Provide the [X, Y] coordinate of the cell's center where the given text is located.  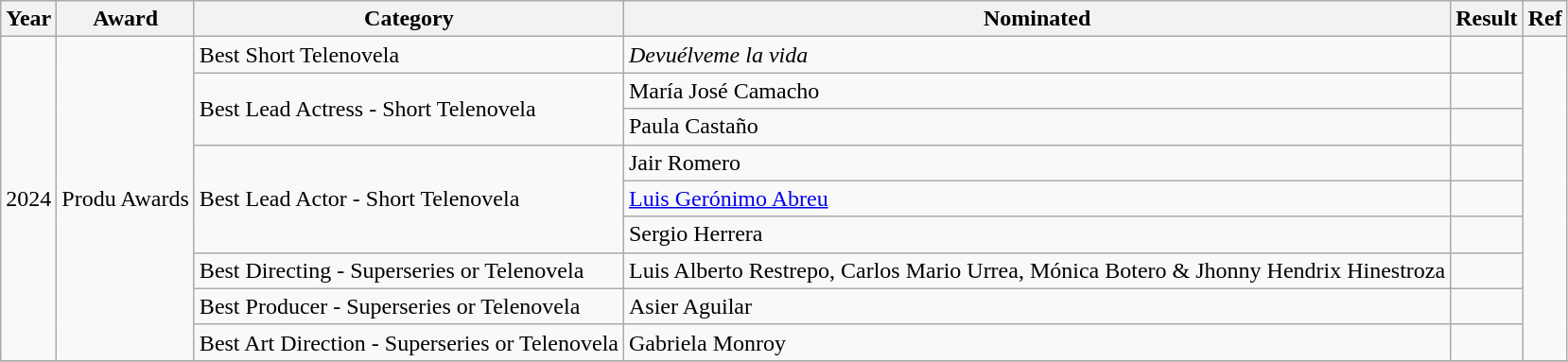
Best Directing - Superseries or Telenovela [409, 270]
Sergio Herrera [1037, 234]
Luis Gerónimo Abreu [1037, 198]
Best Lead Actress - Short Telenovela [409, 109]
Nominated [1037, 19]
Category [409, 19]
Ref [1545, 19]
2024 [28, 198]
Best Lead Actor - Short Telenovela [409, 198]
Best Art Direction - Superseries or Telenovela [409, 342]
Best Producer - Superseries or Telenovela [409, 306]
Produ Awards [126, 198]
María José Camacho [1037, 91]
Luis Alberto Restrepo, Carlos Mario Urrea, Mónica Botero & Jhonny Hendrix Hinestroza [1037, 270]
Devuélveme la vida [1037, 55]
Best Short Telenovela [409, 55]
Paula Castaño [1037, 127]
Asier Aguilar [1037, 306]
Gabriela Monroy [1037, 342]
Jair Romero [1037, 163]
Year [28, 19]
Award [126, 19]
Result [1487, 19]
